Locate the cell with the specified text and output its [x, y] center coordinate. 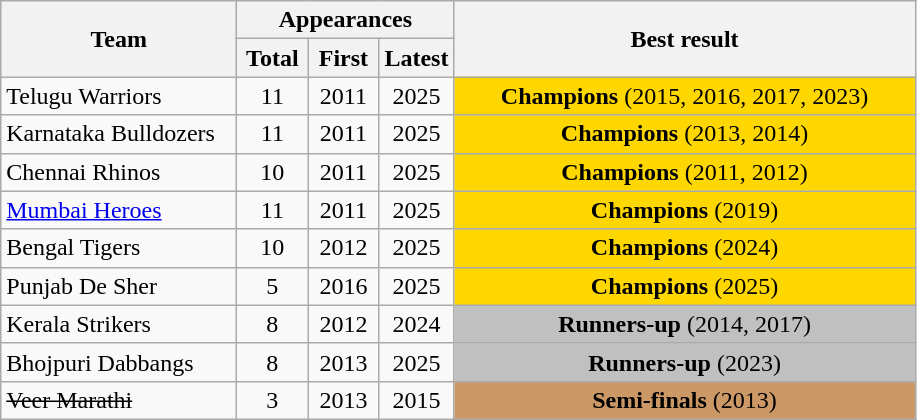
Appearances [346, 20]
Champions (2019) [684, 210]
Total [272, 58]
Champions (2025) [684, 286]
Bhojpuri Dabbangs [119, 362]
First [344, 58]
Chennai Rhinos [119, 172]
5 [272, 286]
Champions (2013, 2014) [684, 134]
Telugu Warriors [119, 96]
Champions (2011, 2012) [684, 172]
Veer Marathi [119, 400]
2016 [344, 286]
Punjab De Sher [119, 286]
Latest [416, 58]
Kerala Strikers [119, 324]
Mumbai Heroes [119, 210]
3 [272, 400]
Team [119, 39]
Best result [684, 39]
2015 [416, 400]
Champions (2015, 2016, 2017, 2023) [684, 96]
Runners-up (2014, 2017) [684, 324]
2024 [416, 324]
Semi-finals (2013) [684, 400]
Karnataka Bulldozers [119, 134]
Runners-up (2023) [684, 362]
Champions (2024) [684, 248]
Bengal Tigers [119, 248]
